Identify which cell holds the provided text, then report its (X, Y) central coordinate. 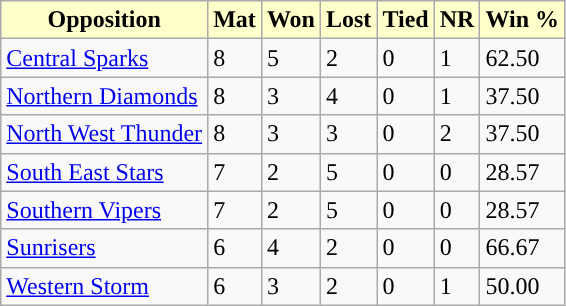
Mat (235, 20)
66.67 (522, 248)
Western Storm (104, 286)
50.00 (522, 286)
Southern Vipers (104, 210)
Win % (522, 20)
Sunrisers (104, 248)
Central Sparks (104, 58)
Northern Diamonds (104, 96)
NR (457, 20)
South East Stars (104, 172)
Opposition (104, 20)
North West Thunder (104, 134)
Tied (406, 20)
Lost (348, 20)
Won (290, 20)
62.50 (522, 58)
